Provide the [x, y] coordinate of the cell's center where the given text is located.  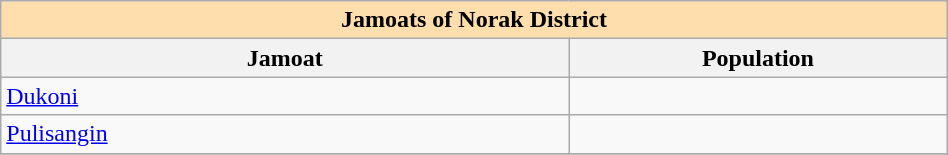
Population [758, 58]
Jamoat [285, 58]
Jamoats of Norak District [474, 20]
Dukoni [285, 96]
Pulisangin [285, 134]
